From the cell containing the given text, extract its center point as (X, Y) coordinate. 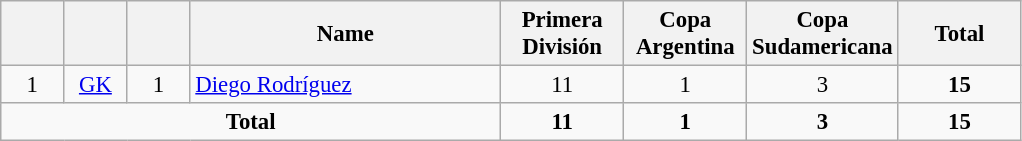
Diego Rodríguez (346, 85)
GK (96, 85)
Primera División (562, 34)
Copa Argentina (686, 34)
Copa Sudamericana (822, 34)
Name (346, 34)
